Capture the cell that displays the provided text and extract its (X, Y) central coordinate. 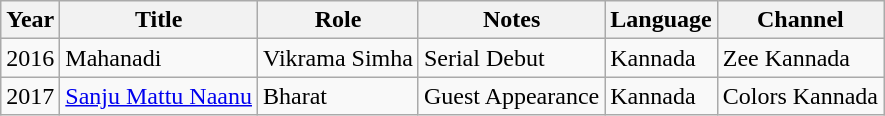
2016 (30, 58)
Serial Debut (511, 58)
Vikrama Simha (338, 58)
Year (30, 20)
Colors Kannada (800, 96)
Channel (800, 20)
2017 (30, 96)
Language (661, 20)
Bharat (338, 96)
Guest Appearance (511, 96)
Zee Kannada (800, 58)
Notes (511, 20)
Title (159, 20)
Mahanadi (159, 58)
Sanju Mattu Naanu (159, 96)
Role (338, 20)
